Output the (X, Y) coordinate of the center of the cell containing the given text.  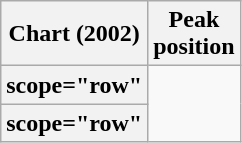
Peak position (194, 34)
Chart (2002) (74, 34)
